Return (X, Y) of the center of cell containing provided text 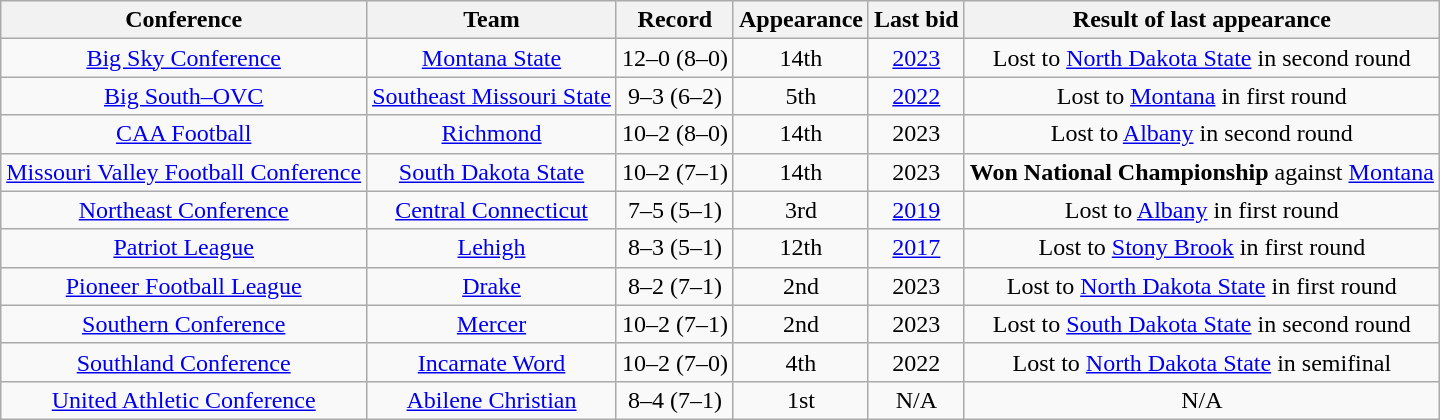
Missouri Valley Football Conference (184, 172)
10–2 (7–0) (674, 362)
Won National Championship against Montana (1202, 172)
Abilene Christian (492, 400)
Result of last appearance (1202, 20)
Conference (184, 20)
7–5 (5–1) (674, 210)
Southeast Missouri State (492, 96)
Lost to North Dakota State in semifinal (1202, 362)
Record (674, 20)
10–2 (8–0) (674, 134)
Lost to Albany in first round (1202, 210)
Montana State (492, 58)
Pioneer Football League (184, 286)
Lost to Montana in first round (1202, 96)
Appearance (800, 20)
5th (800, 96)
Patriot League (184, 248)
Last bid (916, 20)
Lost to Stony Brook in first round (1202, 248)
Drake (492, 286)
South Dakota State (492, 172)
4th (800, 362)
2019 (916, 210)
United Athletic Conference (184, 400)
Southland Conference (184, 362)
Lehigh (492, 248)
Incarnate Word (492, 362)
Northeast Conference (184, 210)
CAA Football (184, 134)
Lost to North Dakota State in second round (1202, 58)
Lost to Albany in second round (1202, 134)
12–0 (8–0) (674, 58)
2017 (916, 248)
Big South–OVC (184, 96)
12th (800, 248)
Southern Conference (184, 324)
Richmond (492, 134)
Central Connecticut (492, 210)
8–3 (5–1) (674, 248)
Lost to North Dakota State in first round (1202, 286)
Lost to South Dakota State in second round (1202, 324)
1st (800, 400)
8–2 (7–1) (674, 286)
Big Sky Conference (184, 58)
9–3 (6–2) (674, 96)
Mercer (492, 324)
3rd (800, 210)
Team (492, 20)
8–4 (7–1) (674, 400)
